For the text-containing cell, return its midpoint in [X, Y] coordinate format. 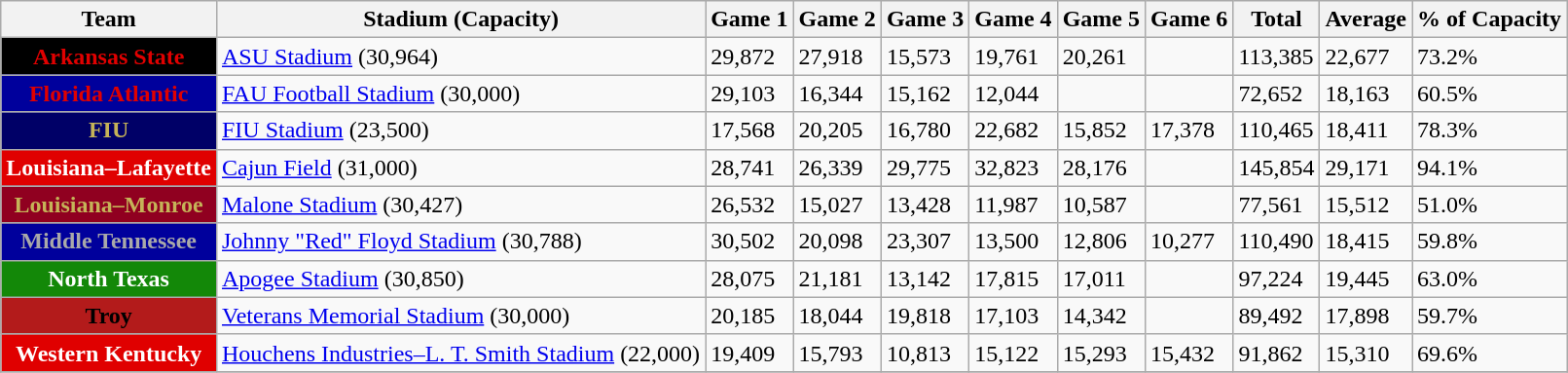
Johnny "Red" Floyd Stadium (30,788) [460, 242]
13,428 [925, 205]
15,027 [837, 205]
20,205 [837, 131]
Middle Tennessee [109, 242]
23,307 [925, 242]
15,293 [1101, 353]
27,918 [837, 56]
17,378 [1189, 131]
18,044 [837, 316]
26,339 [837, 168]
13,142 [925, 279]
91,862 [1277, 353]
19,445 [1367, 279]
17,011 [1101, 279]
18,411 [1367, 131]
21,181 [837, 279]
17,103 [1013, 316]
11,987 [1013, 205]
Arkansas State [109, 56]
15,793 [837, 353]
Game 4 [1013, 19]
59.7% [1489, 316]
14,342 [1101, 316]
12,044 [1013, 93]
78.3% [1489, 131]
29,103 [749, 93]
10,277 [1189, 242]
32,823 [1013, 168]
15,573 [925, 56]
Average [1367, 19]
North Texas [109, 279]
Western Kentucky [109, 353]
15,162 [925, 93]
Game 5 [1101, 19]
29,775 [925, 168]
60.5% [1489, 93]
94.1% [1489, 168]
10,587 [1101, 205]
29,872 [749, 56]
Troy [109, 316]
Total [1277, 19]
% of Capacity [1489, 19]
20,261 [1101, 56]
Florida Atlantic [109, 93]
15,512 [1367, 205]
69.6% [1489, 353]
FAU Football Stadium (30,000) [460, 93]
89,492 [1277, 316]
113,385 [1277, 56]
26,532 [749, 205]
15,310 [1367, 353]
15,852 [1101, 131]
Apogee Stadium (30,850) [460, 279]
Louisiana–Lafayette [109, 168]
15,122 [1013, 353]
72,652 [1277, 93]
17,568 [749, 131]
Stadium (Capacity) [460, 19]
20,185 [749, 316]
Malone Stadium (30,427) [460, 205]
59.8% [1489, 242]
28,176 [1101, 168]
Game 2 [837, 19]
97,224 [1277, 279]
Game 6 [1189, 19]
51.0% [1489, 205]
110,465 [1277, 131]
FIU Stadium (23,500) [460, 131]
17,815 [1013, 279]
63.0% [1489, 279]
17,898 [1367, 316]
28,741 [749, 168]
15,432 [1189, 353]
73.2% [1489, 56]
29,171 [1367, 168]
ASU Stadium (30,964) [460, 56]
Louisiana–Monroe [109, 205]
Game 3 [925, 19]
145,854 [1277, 168]
16,780 [925, 131]
Game 1 [749, 19]
77,561 [1277, 205]
Veterans Memorial Stadium (30,000) [460, 316]
12,806 [1101, 242]
18,163 [1367, 93]
22,682 [1013, 131]
Team [109, 19]
10,813 [925, 353]
Cajun Field (31,000) [460, 168]
19,761 [1013, 56]
28,075 [749, 279]
19,818 [925, 316]
FIU [109, 131]
Houchens Industries–L. T. Smith Stadium (22,000) [460, 353]
20,098 [837, 242]
110,490 [1277, 242]
30,502 [749, 242]
19,409 [749, 353]
22,677 [1367, 56]
13,500 [1013, 242]
16,344 [837, 93]
18,415 [1367, 242]
